Locate the cell with the specified text and output its [x, y] center coordinate. 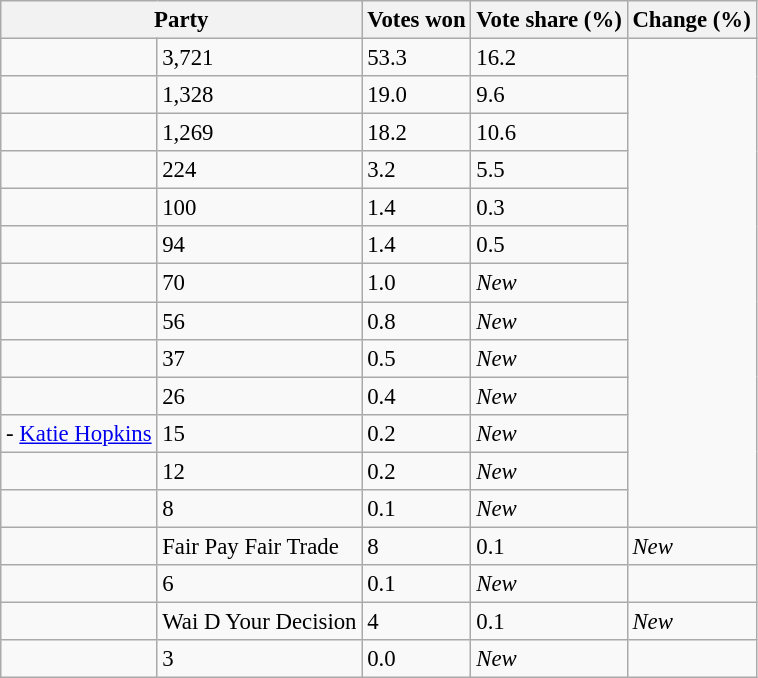
Votes won [416, 20]
Party [182, 20]
5.5 [549, 170]
1,269 [260, 133]
Vote share (%) [549, 20]
1.0 [416, 283]
1,328 [260, 95]
26 [260, 396]
224 [260, 170]
0.0 [416, 659]
6 [260, 584]
16.2 [549, 58]
94 [260, 245]
4 [416, 621]
53.3 [416, 58]
0.8 [416, 321]
10.6 [549, 133]
12 [260, 471]
Wai D Your Decision [260, 621]
- Katie Hopkins [79, 433]
Change (%) [692, 20]
100 [260, 208]
37 [260, 358]
3.2 [416, 170]
18.2 [416, 133]
56 [260, 321]
Fair Pay Fair Trade [260, 546]
15 [260, 433]
0.3 [549, 208]
0.4 [416, 396]
9.6 [549, 95]
70 [260, 283]
3 [260, 659]
3,721 [260, 58]
19.0 [416, 95]
